Return (x, y) of the center of cell containing provided text 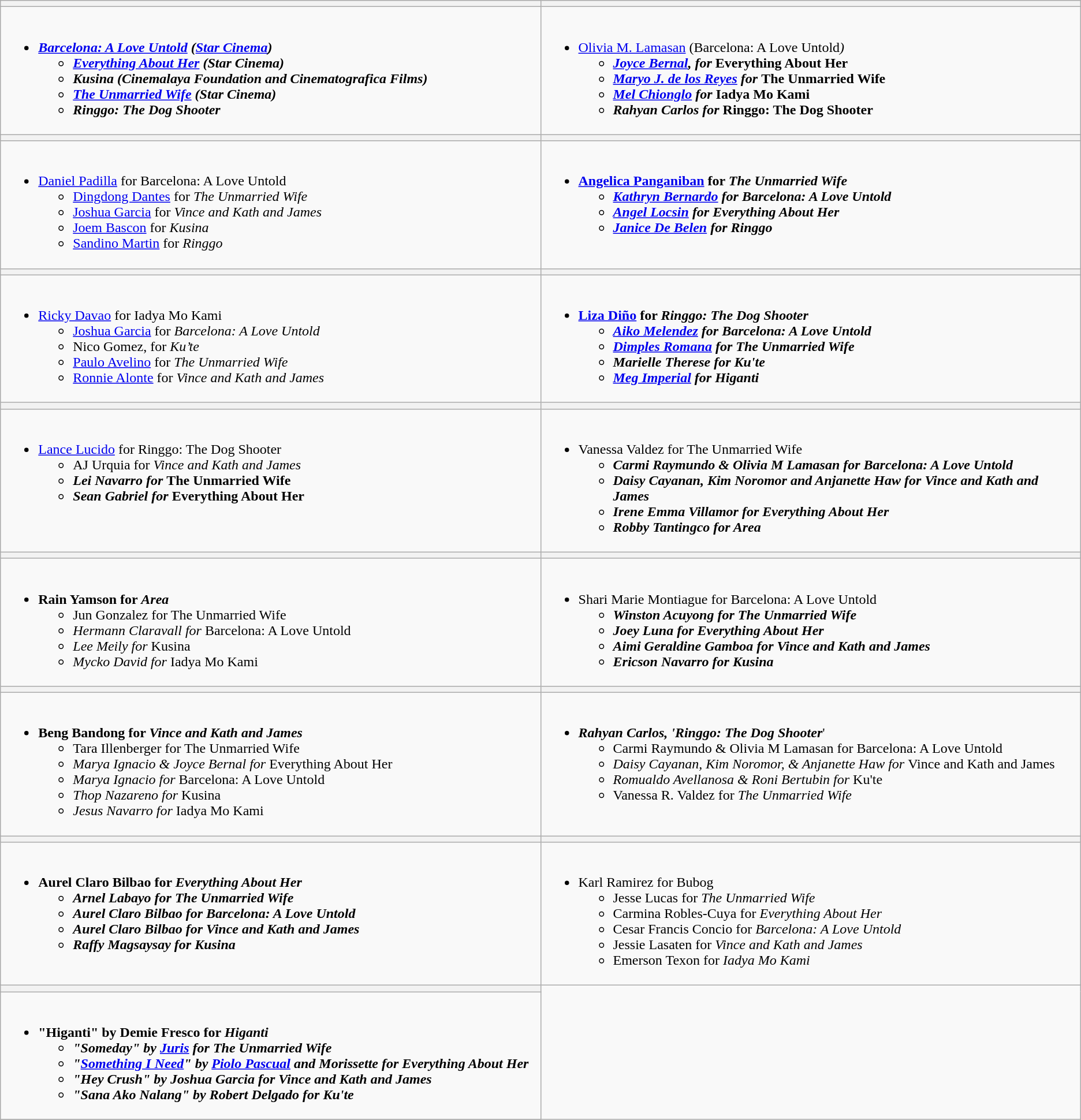
Lance Lucido for Ringgo: The Dog ShooterAJ Urquia for Vince and Kath and JamesLei Navarro for The Unmarried WifeSean Gabriel for Everything About Her (270, 480)
